For the text-containing cell, return its midpoint in (X, Y) coordinate format. 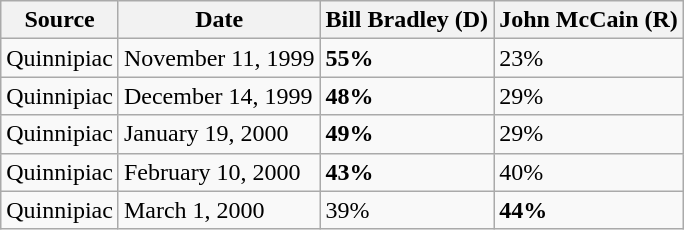
40% (589, 172)
55% (407, 58)
March 1, 2000 (218, 210)
February 10, 2000 (218, 172)
January 19, 2000 (218, 134)
Source (60, 20)
23% (589, 58)
John McCain (R) (589, 20)
39% (407, 210)
November 11, 1999 (218, 58)
49% (407, 134)
Bill Bradley (D) (407, 20)
Date (218, 20)
December 14, 1999 (218, 96)
43% (407, 172)
48% (407, 96)
44% (589, 210)
